For the text-containing cell, return its midpoint in (X, Y) coordinate format. 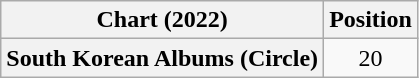
Chart (2022) (162, 20)
20 (371, 58)
South Korean Albums (Circle) (162, 58)
Position (371, 20)
